Detect which cell encompasses the target text, then output its [x, y] center coordinate. 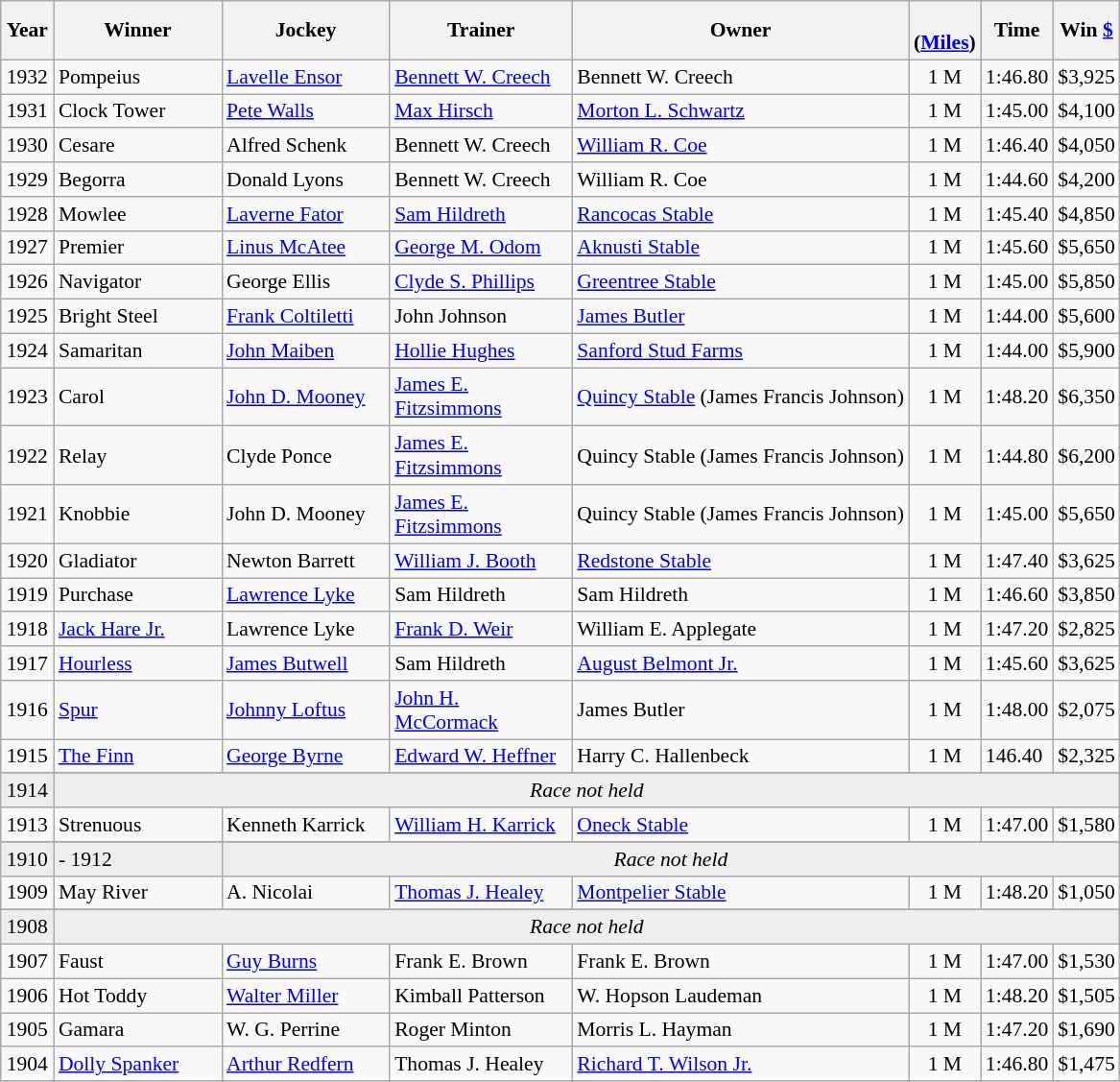
1:45.40 [1017, 214]
Clyde Ponce [305, 455]
$1,580 [1086, 825]
Greentree Stable [741, 282]
Montpelier Stable [741, 893]
William H. Karrick [481, 825]
$1,050 [1086, 893]
Redstone Stable [741, 561]
Morris L. Hayman [741, 1030]
1:44.60 [1017, 180]
$3,925 [1086, 77]
$1,690 [1086, 1030]
Pete Walls [305, 111]
Spur [138, 710]
1916 [27, 710]
The Finn [138, 757]
Samaritan [138, 350]
Rancocas Stable [741, 214]
- 1912 [138, 859]
1920 [27, 561]
Purchase [138, 595]
Win $ [1086, 31]
Clyde S. Phillips [481, 282]
1906 [27, 996]
$4,100 [1086, 111]
Bright Steel [138, 317]
Alfred Schenk [305, 146]
Hot Toddy [138, 996]
146.40 [1017, 757]
1913 [27, 825]
1930 [27, 146]
Sanford Stud Farms [741, 350]
Knobbie [138, 515]
1:46.40 [1017, 146]
$2,825 [1086, 630]
Carol [138, 397]
1905 [27, 1030]
Harry C. Hallenbeck [741, 757]
$5,900 [1086, 350]
Richard T. Wilson Jr. [741, 1065]
Time [1017, 31]
1928 [27, 214]
George M. Odom [481, 248]
1924 [27, 350]
Hourless [138, 663]
Oneck Stable [741, 825]
1931 [27, 111]
George Ellis [305, 282]
1922 [27, 455]
Navigator [138, 282]
A. Nicolai [305, 893]
Mowlee [138, 214]
Frank Coltiletti [305, 317]
Trainer [481, 31]
August Belmont Jr. [741, 663]
$1,475 [1086, 1065]
Jockey [305, 31]
Arthur Redfern [305, 1065]
Strenuous [138, 825]
W. Hopson Laudeman [741, 996]
1:44.80 [1017, 455]
(Miles) [944, 31]
$4,050 [1086, 146]
Relay [138, 455]
$4,200 [1086, 180]
1918 [27, 630]
Walter Miller [305, 996]
William J. Booth [481, 561]
Hollie Hughes [481, 350]
Aknusti Stable [741, 248]
Guy Burns [305, 962]
Donald Lyons [305, 180]
1915 [27, 757]
Pompeius [138, 77]
$4,850 [1086, 214]
1910 [27, 859]
Clock Tower [138, 111]
$3,850 [1086, 595]
Dolly Spanker [138, 1065]
John Johnson [481, 317]
1:46.60 [1017, 595]
Winner [138, 31]
1921 [27, 515]
1:48.00 [1017, 710]
1927 [27, 248]
Frank D. Weir [481, 630]
$2,075 [1086, 710]
1926 [27, 282]
Lavelle Ensor [305, 77]
May River [138, 893]
W. G. Perrine [305, 1030]
1925 [27, 317]
$5,850 [1086, 282]
1908 [27, 927]
Year [27, 31]
1917 [27, 663]
1904 [27, 1065]
Roger Minton [481, 1030]
Laverne Fator [305, 214]
Max Hirsch [481, 111]
James Butwell [305, 663]
John Maiben [305, 350]
Johnny Loftus [305, 710]
John H. McCormack [481, 710]
George Byrne [305, 757]
1929 [27, 180]
Kenneth Karrick [305, 825]
Cesare [138, 146]
Newton Barrett [305, 561]
1932 [27, 77]
Edward W. Heffner [481, 757]
$6,350 [1086, 397]
Premier [138, 248]
$1,505 [1086, 996]
Gamara [138, 1030]
1909 [27, 893]
Linus McAtee [305, 248]
1923 [27, 397]
1914 [27, 791]
Faust [138, 962]
$6,200 [1086, 455]
$2,325 [1086, 757]
1907 [27, 962]
Begorra [138, 180]
Owner [741, 31]
1:47.40 [1017, 561]
Jack Hare Jr. [138, 630]
$1,530 [1086, 962]
Morton L. Schwartz [741, 111]
Gladiator [138, 561]
1919 [27, 595]
$5,600 [1086, 317]
William E. Applegate [741, 630]
Kimball Patterson [481, 996]
